From the cell containing the given text, extract its center point as (X, Y) coordinate. 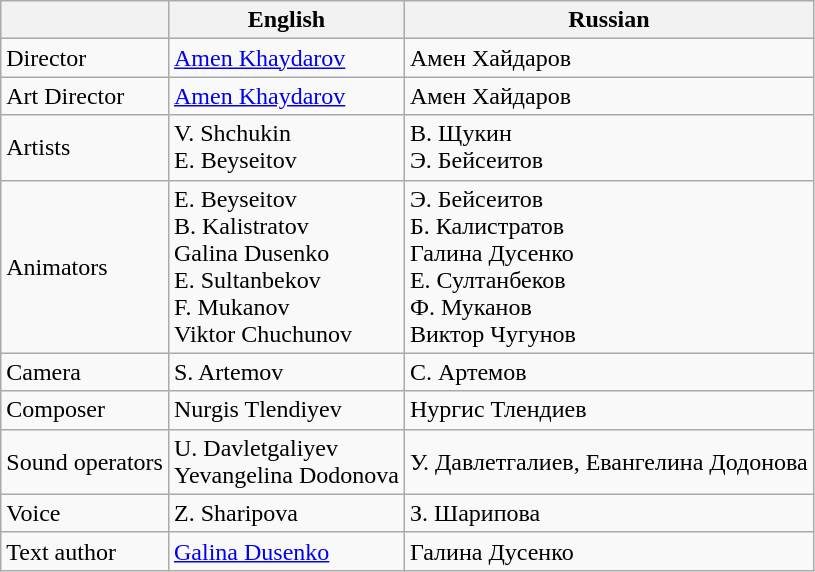
У. Давлетгалиев, Евангелина Додонова (608, 462)
Galina Dusenko (286, 551)
Voice (85, 513)
S. Artemov (286, 372)
Art Director (85, 96)
Director (85, 58)
Russian (608, 20)
В. ЩукинЭ. Бейсеитов (608, 148)
Нургис Тлендиев (608, 410)
С. Артемов (608, 372)
Animators (85, 266)
Галина Дусенко (608, 551)
U. DavletgaliyevYevangelina Dodonova (286, 462)
Э. БейсеитовБ. КалистратовГалина ДусенкоЕ. СултанбековФ. МукановВиктор Чугунов (608, 266)
English (286, 20)
V. ShchukinE. Beyseitov (286, 148)
Text author (85, 551)
Z. Sharipova (286, 513)
Artists (85, 148)
З. Шарипова (608, 513)
Nurgis Tlendiyev (286, 410)
Sound operators (85, 462)
E. BeyseitovB. KalistratovGalina DusenkoE. SultanbekovF. MukanovViktor Chuchunov (286, 266)
Composer (85, 410)
Camera (85, 372)
